For the text-containing cell, return its midpoint in (X, Y) coordinate format. 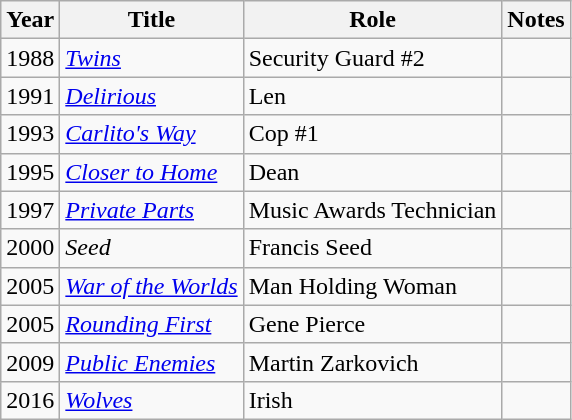
2009 (30, 362)
Wolves (152, 400)
Francis Seed (372, 248)
Dean (372, 172)
Notes (536, 20)
Closer to Home (152, 172)
1993 (30, 134)
Title (152, 20)
Rounding First (152, 324)
Gene Pierce (372, 324)
2000 (30, 248)
Private Parts (152, 210)
Music Awards Technician (372, 210)
2016 (30, 400)
1995 (30, 172)
Public Enemies (152, 362)
Security Guard #2 (372, 58)
1988 (30, 58)
War of the Worlds (152, 286)
Irish (372, 400)
Twins (152, 58)
Role (372, 20)
Cop #1 (372, 134)
Year (30, 20)
1997 (30, 210)
Delirious (152, 96)
Len (372, 96)
Carlito's Way (152, 134)
Seed (152, 248)
Man Holding Woman (372, 286)
1991 (30, 96)
Martin Zarkovich (372, 362)
